Detect which cell encompasses the target text, then output its [X, Y] center coordinate. 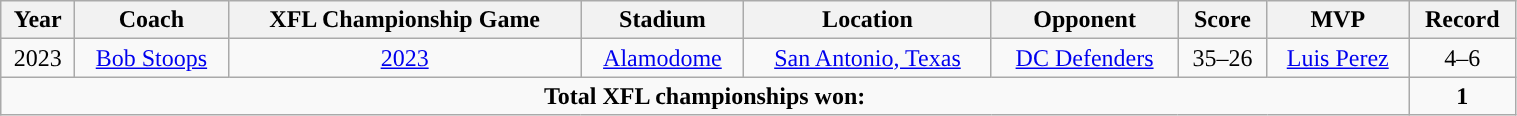
Bob Stoops [152, 58]
Stadium [662, 20]
Location [868, 20]
Opponent [1084, 20]
1 [1462, 96]
35–26 [1222, 58]
San Antonio, Texas [868, 58]
Year [38, 20]
MVP [1338, 20]
Luis Perez [1338, 58]
Alamodome [662, 58]
Record [1462, 20]
Score [1222, 20]
4–6 [1462, 58]
Total XFL championships won: [705, 96]
Coach [152, 20]
DC Defenders [1084, 58]
XFL Championship Game [404, 20]
